Find where the given text appears and provide that cell's center as [x, y] coordinate. 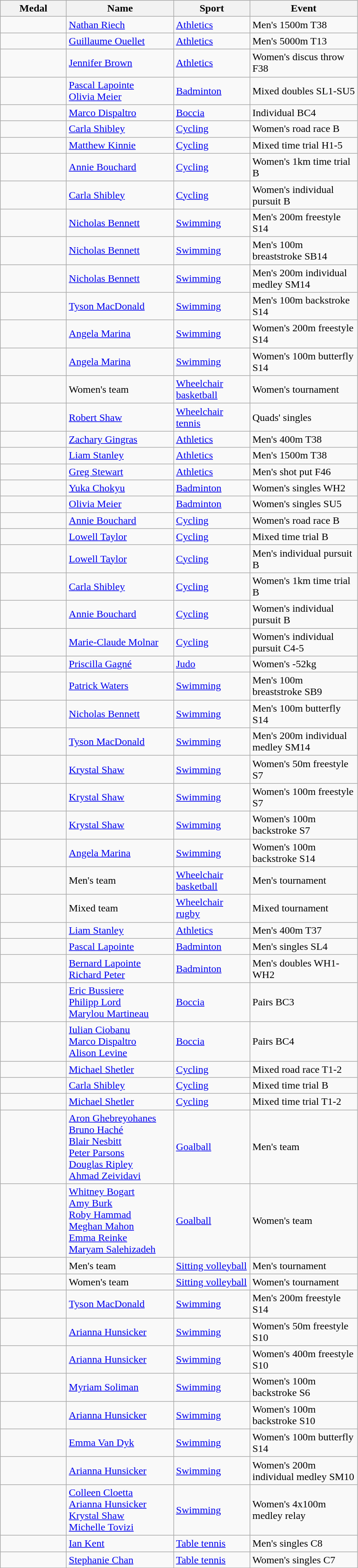
Women's -52kg [304, 664]
Men's 400m T37 [304, 930]
Women's discus throw F38 [304, 63]
Pairs BC4 [304, 1041]
Mixed team [120, 908]
Jennifer Brown [120, 63]
Women's 4x100m medley relay [304, 1510]
Stephanie Chan [120, 1559]
Priscilla Gagné [120, 664]
Olivia Meier [120, 504]
Men's 100m breaststroke SB9 [304, 686]
Men's singles SL4 [304, 946]
Myriam Soliman [120, 1387]
Eric BussierePhilipp LordMarylou Martineau [120, 1002]
Women's 100m backstroke S7 [304, 825]
Women's 400m freestyle S10 [304, 1359]
Men's doubles WH1-WH2 [304, 968]
Ian Kent [120, 1543]
Women's singles WH2 [304, 488]
Mixed time trial H1-5 [304, 145]
Individual BC4 [304, 113]
Judo [212, 664]
Emma Van Dyk [120, 1443]
Mixed doubles SL1-SU5 [304, 91]
Women's 200m individual medley SM10 [304, 1470]
Whitney BogartAmy BurkRoby HammadMeghan MahonEmma ReinkeMaryam Salehizadeh [120, 1221]
Women's 100m freestyle S7 [304, 797]
Men's 5000m T13 [304, 41]
Yuka Chokyu [120, 488]
Pascal LapointeOlivia Meier [120, 91]
Zachary Gingras [120, 439]
Event [304, 9]
Mixed road race T1-2 [304, 1069]
Guillaume Ouellet [120, 41]
Medal [33, 9]
Robert Shaw [120, 418]
Men's 100m breaststroke SB14 [304, 250]
Women's 100m backstroke S14 [304, 853]
Men's 400m T38 [304, 439]
Marie-Claude Molnar [120, 642]
Sport [212, 9]
Nathan Riech [120, 25]
Women's 100m backstroke S10 [304, 1415]
Men's individual pursuit B [304, 558]
Men's 100m butterfly S14 [304, 714]
Marco Dispaltro [120, 113]
Men's shot put F46 [304, 472]
Wheelchair rugby [212, 908]
Wheelchair tennis [212, 418]
Women's 200m freestyle S14 [304, 334]
Mixed tournament [304, 908]
Men's singles C8 [304, 1543]
Mixed time trial T1-2 [304, 1102]
Bernard LapointeRichard Peter [120, 968]
Women's singles C7 [304, 1559]
Patrick Waters [120, 686]
Matthew Kinnie [120, 145]
Colleen CloettaArianna HunsickerKrystal ShawMichelle Tovizi [120, 1510]
Pascal Lapointe [120, 946]
Women's 100m backstroke S6 [304, 1387]
Women's individual pursuit C4-5 [304, 642]
Women's 50m freestyle S10 [304, 1332]
Aron GhebreyohanesBruno HachéBlair NesbittPeter ParsonsDouglas RipleyAhmad Zeividavi [120, 1147]
Iulian CiobanuMarco DispaltroAlison Levine [120, 1041]
Name [120, 9]
Pairs BC3 [304, 1002]
Women's singles SU5 [304, 504]
Men's 100m backstroke S14 [304, 307]
Quads' singles [304, 418]
Greg Stewart [120, 472]
Women's 50m freestyle S7 [304, 769]
